Return the [X, Y] coordinate for the center point of the cell that contains the specified text.  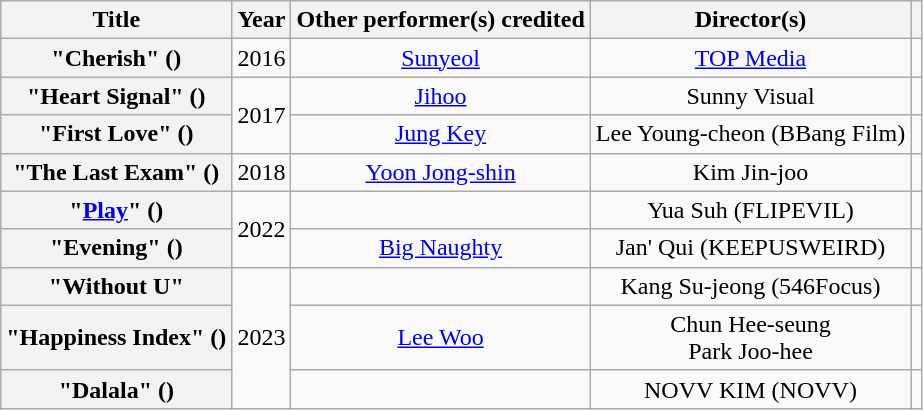
"Dalala" () [116, 389]
Kim Jin-joo [750, 172]
"Happiness Index" () [116, 338]
"Without U" [116, 286]
"First Love" () [116, 134]
Year [262, 20]
NOVV KIM (NOVV) [750, 389]
Sunny Visual [750, 96]
Kang Su-jeong (546Focus) [750, 286]
Title [116, 20]
2017 [262, 115]
Chun Hee-seungPark Joo-hee [750, 338]
Lee Woo [440, 338]
"Evening" () [116, 248]
TOP Media [750, 58]
"Play" () [116, 210]
"The Last Exam" () [116, 172]
Jihoo [440, 96]
2023 [262, 338]
Sunyeol [440, 58]
Lee Young-cheon (BBang Film) [750, 134]
"Heart Signal" () [116, 96]
"Cherish" () [116, 58]
Director(s) [750, 20]
Yoon Jong-shin [440, 172]
Jung Key [440, 134]
2022 [262, 229]
2018 [262, 172]
Jan' Qui (KEEPUSWEIRD) [750, 248]
Other performer(s) credited [440, 20]
2016 [262, 58]
Big Naughty [440, 248]
Yua Suh (FLIPEVIL) [750, 210]
